Return [X, Y] of the center of cell containing provided text 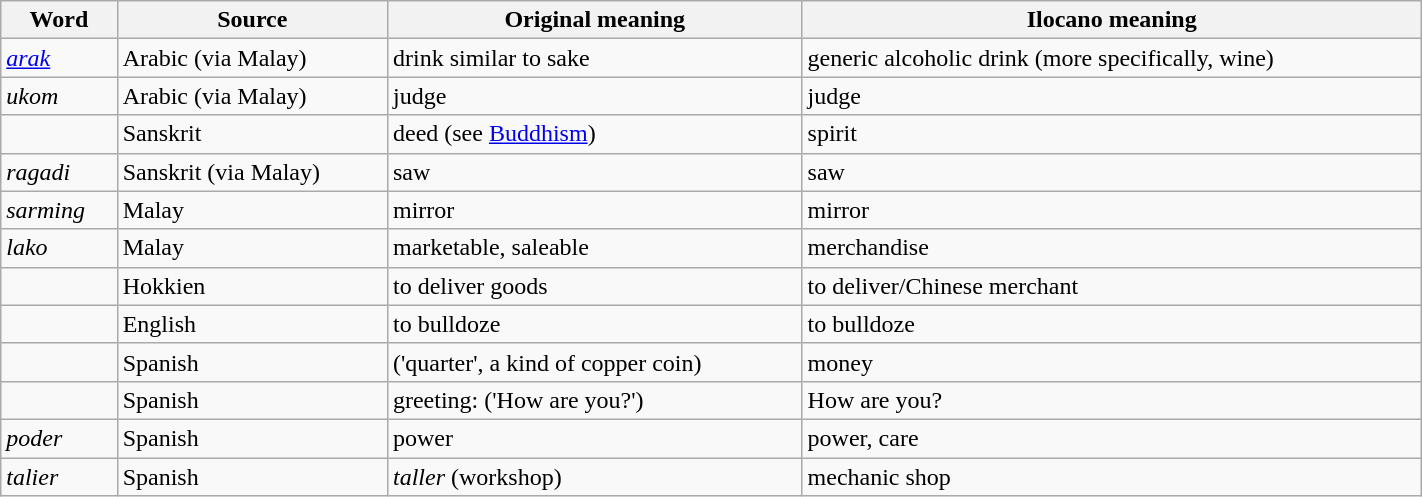
arak [59, 58]
Hokkien [252, 286]
Original meaning [594, 20]
to deliver/Chinese merchant [1112, 286]
generic alcoholic drink (more specifically, wine) [1112, 58]
ukom [59, 96]
ragadi [59, 172]
deed (see Buddhism) [594, 134]
talier [59, 477]
English [252, 324]
poder [59, 438]
lako [59, 248]
marketable, saleable [594, 248]
('quarter', a kind of copper coin) [594, 362]
Ilocano meaning [1112, 20]
How are you? [1112, 400]
taller (workshop) [594, 477]
sarming [59, 210]
mechanic shop [1112, 477]
power [594, 438]
drink similar to sake [594, 58]
merchandise [1112, 248]
money [1112, 362]
Source [252, 20]
Sanskrit (via Malay) [252, 172]
power, care [1112, 438]
greeting: ('How are you?') [594, 400]
Word [59, 20]
Sanskrit [252, 134]
spirit [1112, 134]
to deliver goods [594, 286]
